For the text-containing cell, return its midpoint in [x, y] coordinate format. 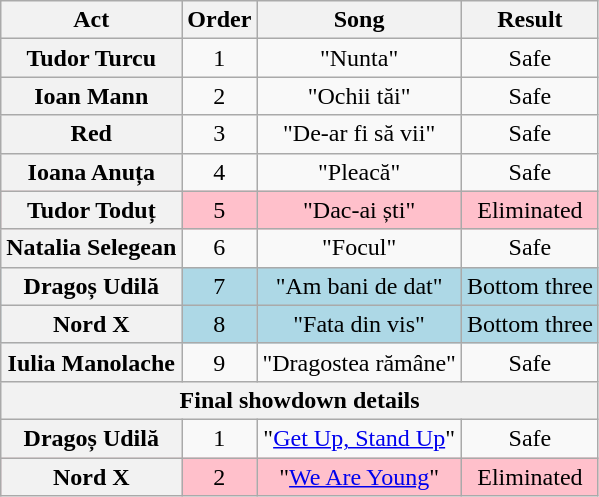
"Get Up, Stand Up" [360, 438]
"Dragostea rămâne" [360, 362]
"We Are Young" [360, 477]
Song [360, 20]
Red [92, 134]
3 [220, 134]
Ioan Mann [92, 96]
"Am bani de dat" [360, 286]
8 [220, 324]
"Focul" [360, 248]
"Ochii tăi" [360, 96]
5 [220, 210]
"Fata din vis" [360, 324]
"Pleacă" [360, 172]
9 [220, 362]
Final showdown details [300, 400]
Tudor Turcu [92, 58]
Order [220, 20]
6 [220, 248]
7 [220, 286]
Natalia Selegean [92, 248]
Result [530, 20]
Act [92, 20]
"De-ar fi să vii" [360, 134]
"Dac-ai ști" [360, 210]
Tudor Toduț [92, 210]
Ioana Anuța [92, 172]
Iulia Manolache [92, 362]
4 [220, 172]
"Nunta" [360, 58]
